Scan for the cell matching the given text and deliver its [X, Y] coordinate at center. 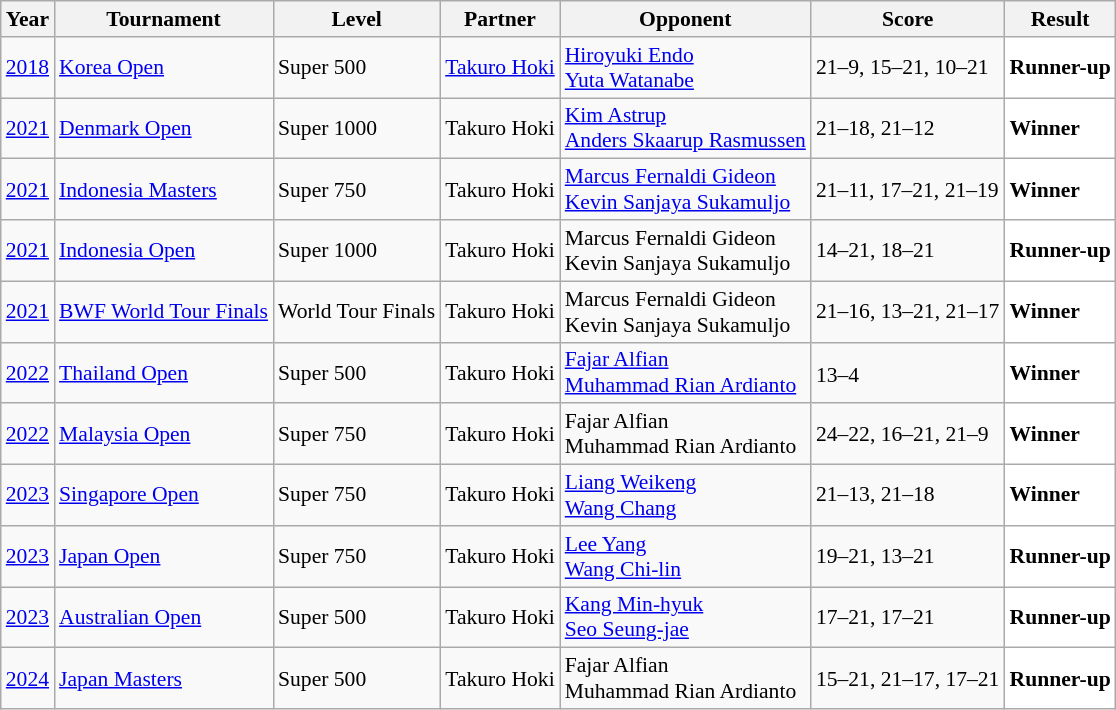
Singapore Open [164, 496]
Malaysia Open [164, 434]
Kang Min-hyuk Seo Seung-jae [686, 618]
World Tour Finals [356, 312]
Level [356, 19]
Indonesia Masters [164, 190]
BWF World Tour Finals [164, 312]
24–22, 16–21, 21–9 [908, 434]
Indonesia Open [164, 250]
Australian Open [164, 618]
21–16, 13–21, 21–17 [908, 312]
Liang Weikeng Wang Chang [686, 496]
Result [1060, 19]
2018 [28, 68]
13–4 [908, 372]
Denmark Open [164, 128]
Japan Masters [164, 678]
21–9, 15–21, 10–21 [908, 68]
14–21, 18–21 [908, 250]
21–11, 17–21, 21–19 [908, 190]
2024 [28, 678]
Opponent [686, 19]
19–21, 13–21 [908, 556]
Lee Yang Wang Chi-lin [686, 556]
Thailand Open [164, 372]
Score [908, 19]
Kim Astrup Anders Skaarup Rasmussen [686, 128]
Year [28, 19]
17–21, 17–21 [908, 618]
Korea Open [164, 68]
21–18, 21–12 [908, 128]
21–13, 21–18 [908, 496]
Partner [500, 19]
Japan Open [164, 556]
Tournament [164, 19]
15–21, 21–17, 17–21 [908, 678]
Hiroyuki Endo Yuta Watanabe [686, 68]
